Pinpoint the cell where the given text exists, returning its (x, y) midpoint coordinate. 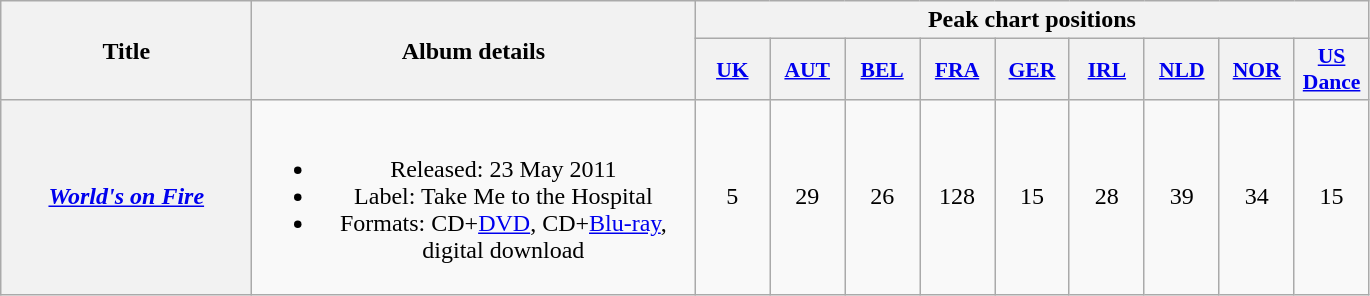
26 (882, 197)
Peak chart positions (1032, 20)
NLD (1182, 70)
34 (1256, 197)
World's on Fire (126, 197)
AUT (808, 70)
NOR (1256, 70)
FRA (958, 70)
28 (1106, 197)
BEL (882, 70)
UK (732, 70)
Album details (474, 50)
29 (808, 197)
5 (732, 197)
Title (126, 50)
39 (1182, 197)
GER (1032, 70)
Released: 23 May 2011Label: Take Me to the HospitalFormats: CD+DVD, CD+Blu-ray, digital download (474, 197)
IRL (1106, 70)
128 (958, 197)
USDance (1332, 70)
